Determine the [x, y] coordinate at the center of the cell enclosing the given text.  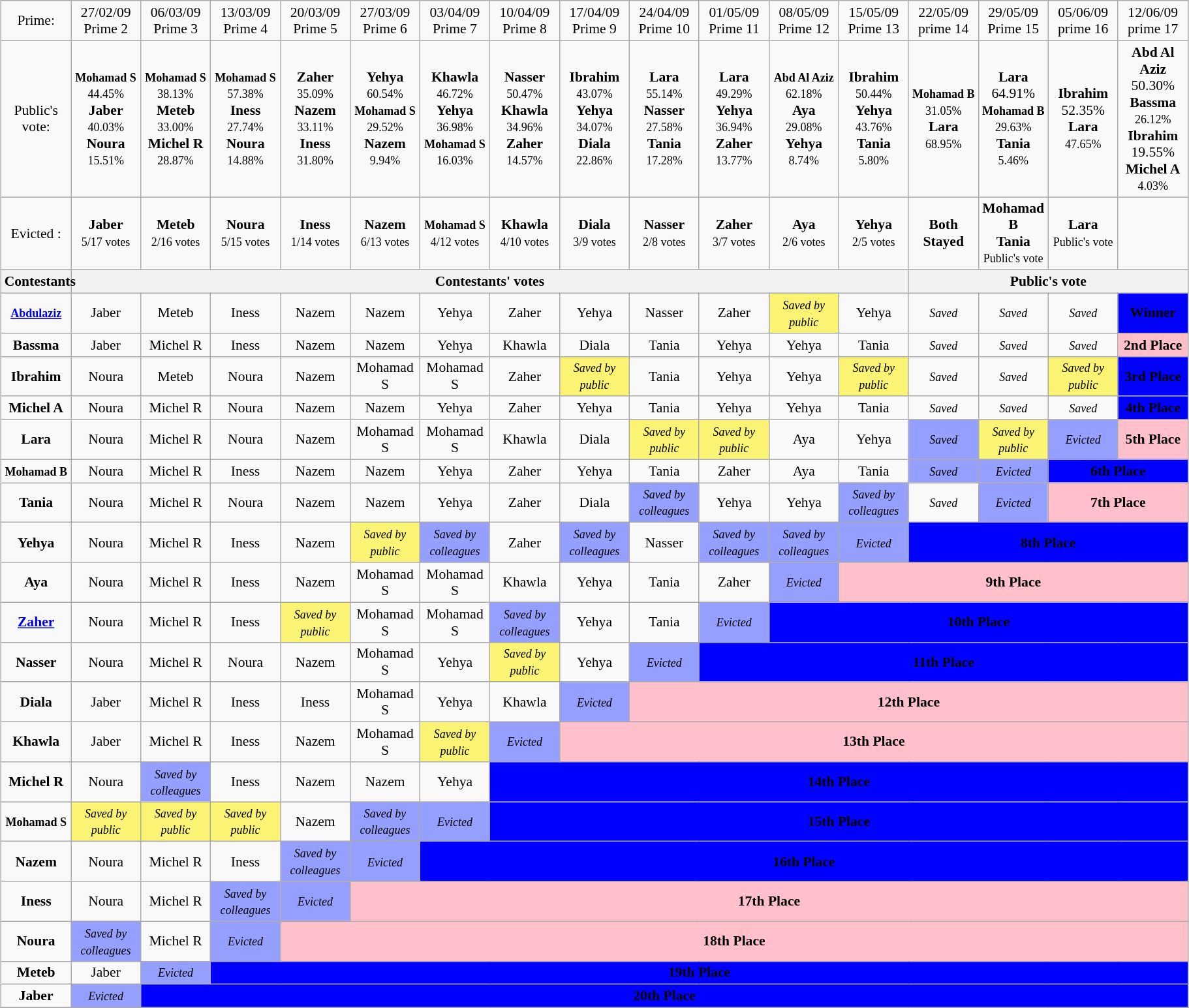
3rd Place [1152, 376]
12th Place [908, 702]
Diala3/9 votes [594, 234]
Lara49.29% Yehya 36.94% Zaher 13.77% [733, 119]
03/04/09 Prime 7 [454, 21]
Contestants' votes [490, 282]
Public's vote: [37, 119]
29/05/09 Prime 15 [1013, 21]
13th Place [873, 742]
Lara 64.91%Mohamad B29.63% Tania 5.46% [1013, 119]
Lara [37, 440]
20/03/09 Prime 5 [316, 21]
08/05/09 Prime 12 [804, 21]
9th Place [1013, 582]
16th Place [804, 861]
10/04/09 Prime 8 [525, 21]
6th Place [1118, 471]
Mohamad S 38.13% Meteb 33.00% Michel R 28.87% [176, 119]
Abd Al Aziz50.30%Bassma26.12%Ibrahim19.55% Michel A4.03% [1152, 119]
Mohamad B31.05% Lara 68.95% [944, 119]
Noura5/15 votes [245, 234]
Abd Al Aziz62.18% Aya 29.08% Yehya 8.74% [804, 119]
Ibrahim [37, 376]
Ibrahim 52.35%Lara47.65% [1083, 119]
24/04/09 Prime 10 [664, 21]
2nd Place [1152, 345]
Both Stayed [944, 234]
12/06/09 prime 17 [1152, 21]
17/04/09 Prime 9 [594, 21]
18th Place [735, 941]
05/06/09 prime 16 [1083, 21]
5th Place [1152, 440]
7th Place [1118, 502]
14th Place [839, 782]
27/03/09 Prime 6 [385, 21]
8th Place [1048, 543]
Zaher 35.09% Nazem 33.11% Iness 31.80% [316, 119]
Mohamad BTaniaPublic's vote [1013, 234]
LaraPublic's vote [1083, 234]
Meteb2/16 votes [176, 234]
Zaher3/7 votes [733, 234]
Ibrahim43.07% Yehya 34.07% Diala 22.86% [594, 119]
15/05/09 Prime 13 [873, 21]
19th Place [700, 973]
Mohamad S4/12 votes [454, 234]
Aya2/6 votes [804, 234]
15th Place [839, 822]
Lara55.14% Nasser 27.58% Tania 17.28% [664, 119]
Public's vote [1048, 282]
Michel A [37, 408]
Yehya2/5 votes [873, 234]
Mohamad S 57.38% Iness 27.74% Noura 14.88% [245, 119]
Nasser50.47% Khawla 34.96% Zaher 14.57% [525, 119]
Khawla4/10 votes [525, 234]
22/05/09 prime 14 [944, 21]
Prime: [37, 21]
Contestants [37, 282]
Abdulaziz [37, 313]
13/03/09 Prime 4 [245, 21]
Khawla46.72% Yehya 36.98% Mohamad S 16.03% [454, 119]
Jaber5/17 votes [106, 234]
11th Place [944, 662]
Yehya60.54% Mohamad S 29.52% Nazem 9.94% [385, 119]
Ibrahim 50.44% Yehya 43.76% Tania 5.80% [873, 119]
Bassma [37, 345]
06/03/09 Prime 3 [176, 21]
Nasser2/8 votes [664, 234]
Evicted : [37, 234]
Winner [1152, 313]
Iness1/14 votes [316, 234]
20th Place [664, 996]
Mohamad S 44.45% Jaber 40.03% Noura 15.51% [106, 119]
01/05/09 Prime 11 [733, 21]
10th Place [978, 622]
27/02/09 Prime 2 [106, 21]
17th Place [769, 902]
Nazem6/13 votes [385, 234]
4th Place [1152, 408]
Mohamad B [37, 471]
